Capture the cell that displays the provided text and extract its (x, y) central coordinate. 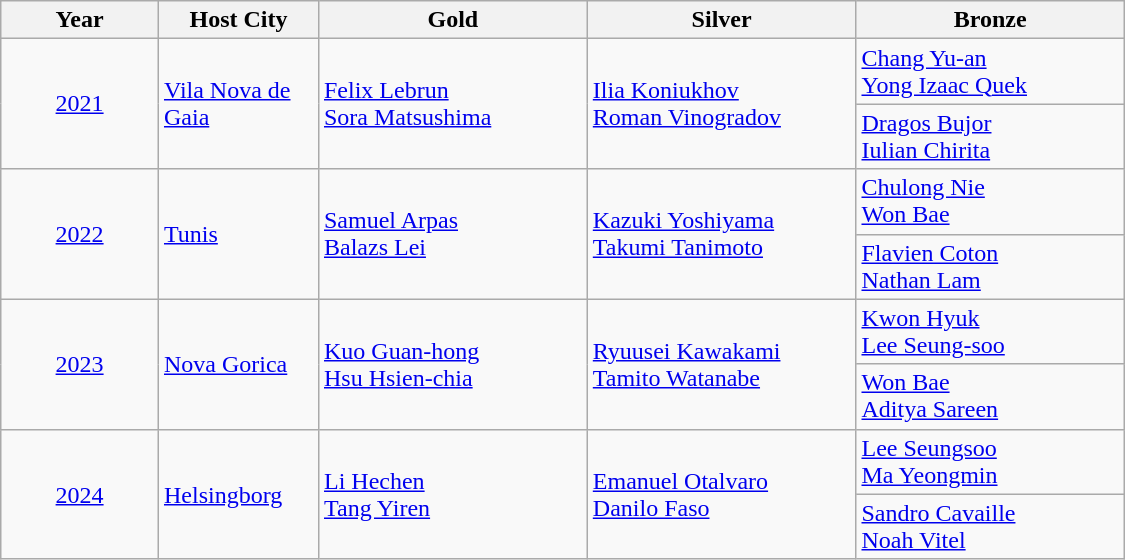
Emanuel Otalvaro Danilo Faso (722, 494)
Helsingborg (238, 494)
Kuo Guan-hong Hsu Hsien-chia (452, 364)
Host City (238, 20)
Felix Lebrun Sora Matsushima (452, 104)
Samuel Arpas Balazs Lei (452, 234)
Chang Yu-an Yong Izaac Quek (990, 72)
Bronze (990, 20)
Silver (722, 20)
Li Hechen Tang Yiren (452, 494)
2023 (80, 364)
2022 (80, 234)
Won Bae Aditya Sareen (990, 396)
Flavien Coton Nathan Lam (990, 266)
Lee Seungsoo Ma Yeongmin (990, 462)
Chulong Nie Won Bae (990, 202)
2024 (80, 494)
Tunis (238, 234)
2021 (80, 104)
Ryuusei Kawakami Tamito Watanabe (722, 364)
Kazuki Yoshiyama Takumi Tanimoto (722, 234)
Vila Nova de Gaia (238, 104)
Dragos Bujor Iulian Chirita (990, 136)
Ilia Koniukhov Roman Vinogradov (722, 104)
Year (80, 20)
Gold (452, 20)
Nova Gorica (238, 364)
Sandro Cavaille Noah Vitel (990, 526)
Kwon Hyuk Lee Seung-soo (990, 332)
